Find where the given text appears and provide that cell's center as (x, y) coordinate. 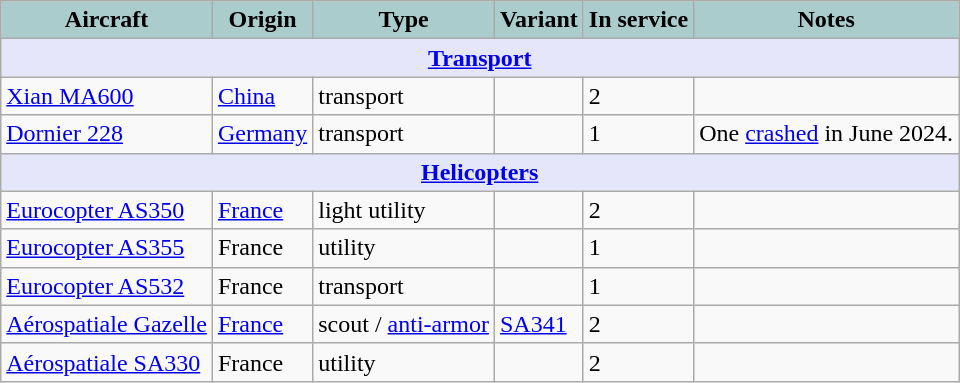
SA341 (538, 324)
Origin (262, 20)
Dornier 228 (107, 134)
Germany (262, 134)
Aircraft (107, 20)
China (262, 96)
Helicopters (480, 172)
Transport (480, 58)
scout / anti-armor (404, 324)
Eurocopter AS355 (107, 248)
Xian MA600 (107, 96)
One crashed in June 2024. (826, 134)
In service (638, 20)
light utility (404, 210)
Type (404, 20)
Eurocopter AS532 (107, 286)
Aérospatiale Gazelle (107, 324)
Eurocopter AS350 (107, 210)
Aérospatiale SA330 (107, 362)
Notes (826, 20)
Variant (538, 20)
